Search for the cell housing the specified text and yield its [X, Y] center coordinate. 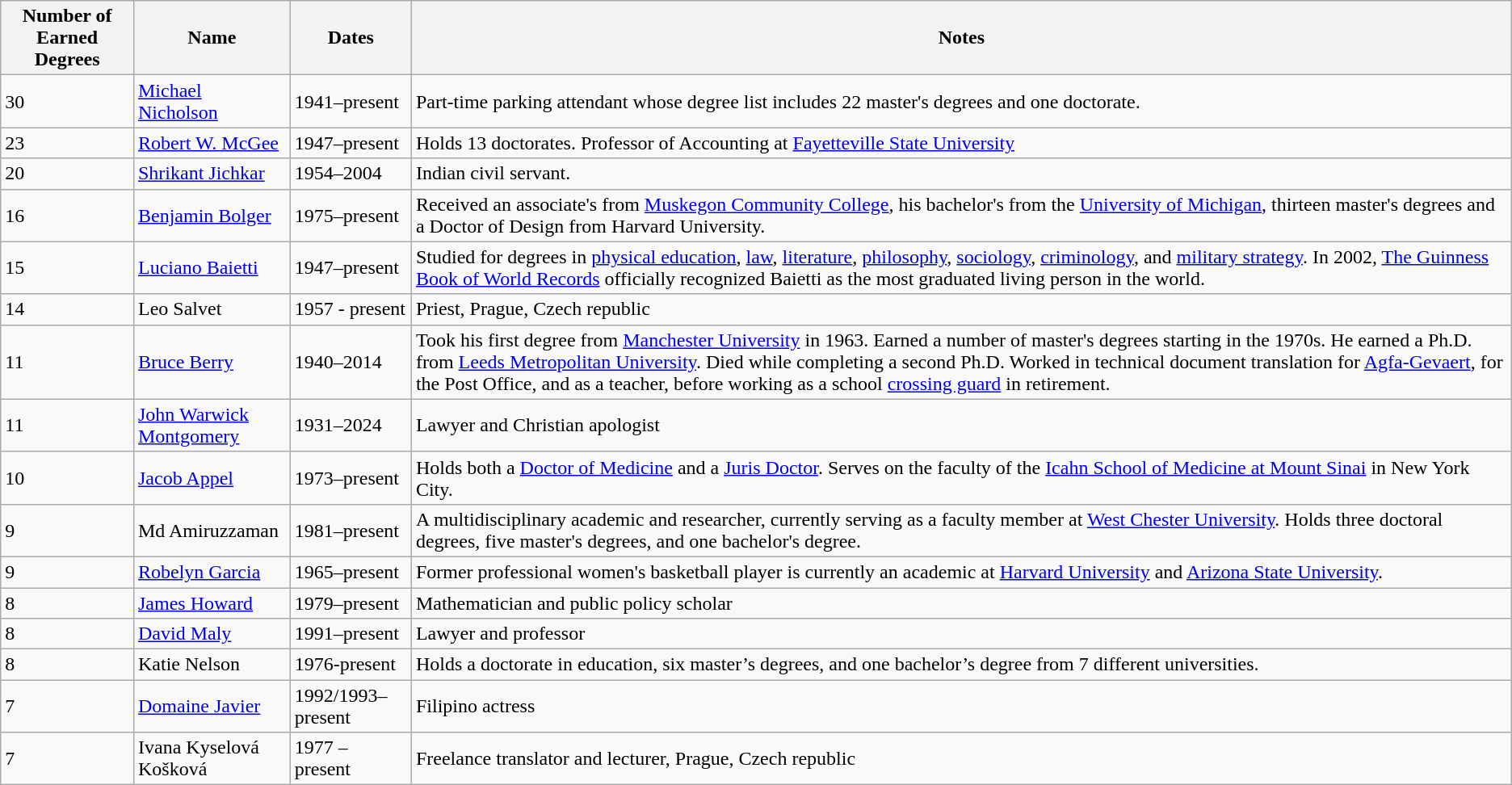
Lawyer and Christian apologist [961, 425]
Holds a doctorate in education, six master’s degrees, and one bachelor’s degree from 7 different universities. [961, 665]
1981–present [351, 530]
Katie Nelson [212, 665]
Ivana Kyselová Košková [212, 759]
Number of Earned Degrees [68, 38]
1979–present [351, 603]
Name [212, 38]
Lawyer and professor [961, 634]
James Howard [212, 603]
1973–present [351, 478]
1957 - present [351, 309]
Indian civil servant. [961, 174]
1976-present [351, 665]
30 [68, 102]
Notes [961, 38]
1991–present [351, 634]
1965–present [351, 572]
Luciano Baietti [212, 268]
Benjamin Bolger [212, 215]
Domaine Javier [212, 706]
Md Amiruzzaman [212, 530]
Mathematician and public policy scholar [961, 603]
10 [68, 478]
23 [68, 143]
1954–2004 [351, 174]
Jacob Appel [212, 478]
Priest, Prague, Czech republic [961, 309]
Holds 13 doctorates. Professor of Accounting at Fayetteville State University [961, 143]
David Maly [212, 634]
1941–present [351, 102]
1975–present [351, 215]
Shrikant Jichkar [212, 174]
16 [68, 215]
1977 – present [351, 759]
Robert W. McGee [212, 143]
John Warwick Montgomery [212, 425]
Leo Salvet [212, 309]
Michael Nicholson [212, 102]
Part-time parking attendant whose degree list includes 22 master's degrees and one doctorate. [961, 102]
14 [68, 309]
1931–2024 [351, 425]
Former professional women's basketball player is currently an academic at Harvard University and Arizona State University. [961, 572]
20 [68, 174]
Filipino actress [961, 706]
15 [68, 268]
Freelance translator and lecturer, Prague, Czech republic [961, 759]
Dates [351, 38]
Robelyn Garcia [212, 572]
1940–2014 [351, 362]
1992/1993–present [351, 706]
Bruce Berry [212, 362]
Holds both a Doctor of Medicine and a Juris Doctor. Serves on the faculty of the Icahn School of Medicine at Mount Sinai in New York City. [961, 478]
